Extract the [x, y] coordinate from the center of the cell holding the provided text.  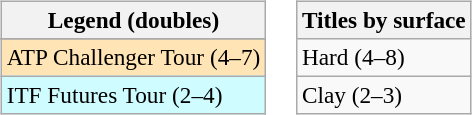
ITF Futures Tour (2–4) [133, 95]
ATP Challenger Tour (4–7) [133, 57]
Legend (doubles) [133, 20]
Titles by surface [384, 20]
Clay (2–3) [384, 95]
Hard (4–8) [384, 57]
